Locate the cell with the specified text and output its (x, y) center coordinate. 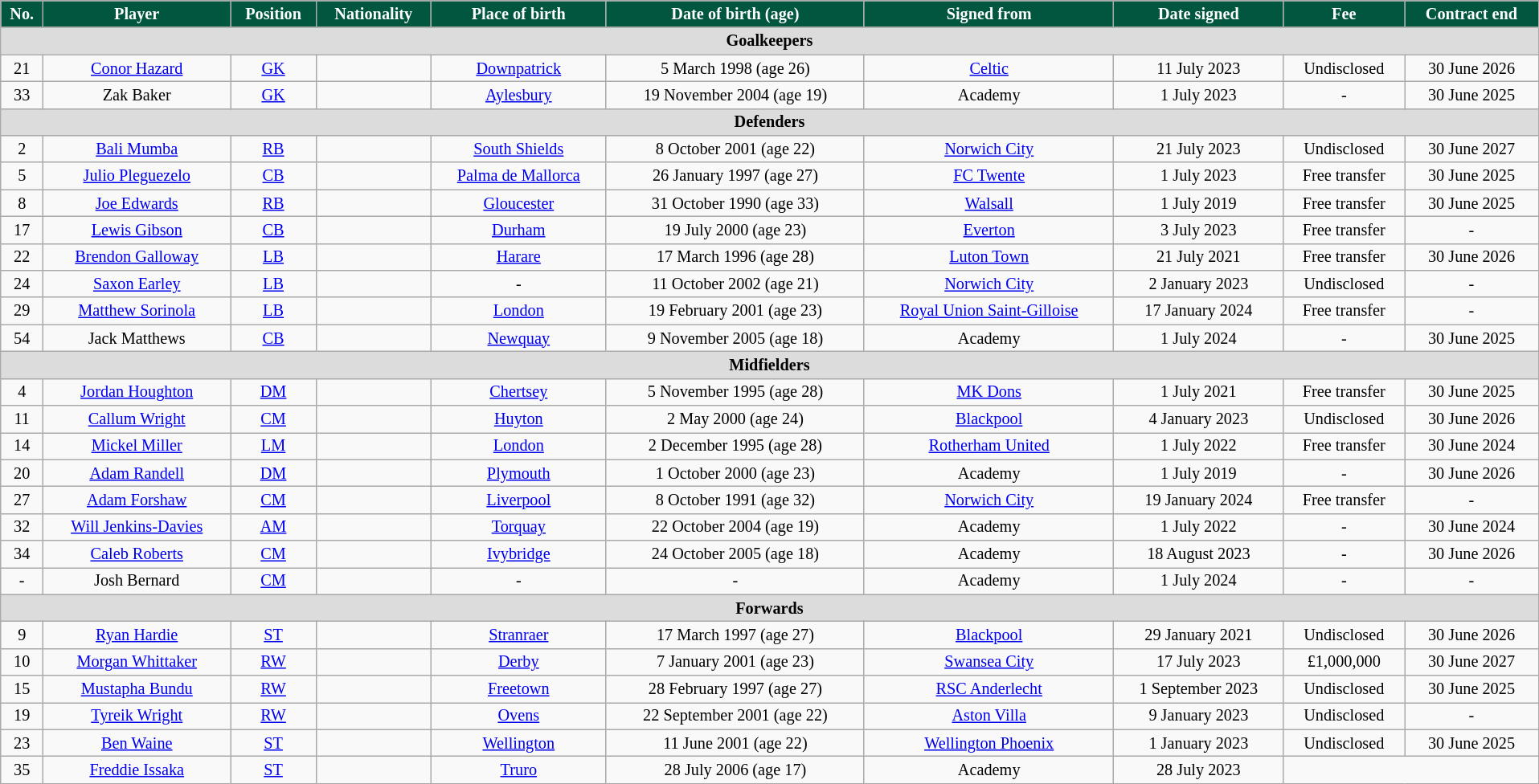
24 October 2005 (age 18) (735, 553)
Freetown (518, 688)
8 October 2001 (age 22) (735, 149)
14 (23, 446)
Midfielders (770, 365)
4 January 2023 (1199, 419)
33 (23, 95)
28 July 2023 (1199, 770)
Chertsey (518, 392)
Wellington Phoenix (988, 743)
1 January 2023 (1199, 743)
Huyton (518, 419)
Place of birth (518, 14)
Josh Bernard (137, 581)
Freddie Issaka (137, 770)
23 (23, 743)
28 February 1997 (age 27) (735, 688)
Date of birth (age) (735, 14)
27 (23, 500)
South Shields (518, 149)
Torquay (518, 527)
24 (23, 284)
Celtic (988, 67)
MK Dons (988, 392)
28 July 2006 (age 17) (735, 770)
Jack Matthews (137, 338)
34 (23, 553)
Mustapha Bundu (137, 688)
11 June 2001 (age 22) (735, 743)
22 (23, 257)
9 January 2023 (1199, 716)
Newquay (518, 338)
Truro (518, 770)
32 (23, 527)
Fee (1344, 14)
20 (23, 473)
26 January 1997 (age 27) (735, 176)
3 July 2023 (1199, 230)
8 October 1991 (age 32) (735, 500)
5 March 1998 (age 26) (735, 67)
5 November 1995 (age 28) (735, 392)
5 (23, 176)
8 (23, 203)
Rotherham United (988, 446)
Defenders (770, 122)
FC Twente (988, 176)
19 (23, 716)
Aylesbury (518, 95)
Will Jenkins-Davies (137, 527)
Derby (518, 662)
Julio Pleguezelo (137, 176)
Conor Hazard (137, 67)
Downpatrick (518, 67)
17 July 2023 (1199, 662)
Aston Villa (988, 716)
Zak Baker (137, 95)
17 March 1997 (age 27) (735, 635)
19 November 2004 (age 19) (735, 95)
Joe Edwards (137, 203)
Adam Randell (137, 473)
Callum Wright (137, 419)
Ryan Hardie (137, 635)
No. (23, 14)
Gloucester (518, 203)
19 January 2024 (1199, 500)
2 May 2000 (age 24) (735, 419)
Tyreik Wright (137, 716)
£1,000,000 (1344, 662)
Lewis Gibson (137, 230)
31 October 1990 (age 33) (735, 203)
Wellington (518, 743)
9 (23, 635)
Contract end (1471, 14)
15 (23, 688)
22 October 2004 (age 19) (735, 527)
17 (23, 230)
29 January 2021 (1199, 635)
Palma de Mallorca (518, 176)
Mickel Miller (137, 446)
Morgan Whittaker (137, 662)
11 July 2023 (1199, 67)
Swansea City (988, 662)
19 July 2000 (age 23) (735, 230)
2 December 1995 (age 28) (735, 446)
11 October 2002 (age 21) (735, 284)
LM (273, 446)
1 September 2023 (1199, 688)
Brendon Galloway (137, 257)
21 (23, 67)
54 (23, 338)
Adam Forshaw (137, 500)
7 January 2001 (age 23) (735, 662)
Plymouth (518, 473)
Bali Mumba (137, 149)
Jordan Houghton (137, 392)
Player (137, 14)
11 (23, 419)
Position (273, 14)
9 November 2005 (age 18) (735, 338)
Harare (518, 257)
Luton Town (988, 257)
Date signed (1199, 14)
Ben Waine (137, 743)
Stranraer (518, 635)
19 February 2001 (age 23) (735, 311)
Royal Union Saint-Gilloise (988, 311)
Nationality (373, 14)
21 July 2021 (1199, 257)
1 October 2000 (age 23) (735, 473)
22 September 2001 (age 22) (735, 716)
18 August 2023 (1199, 553)
Walsall (988, 203)
RSC Anderlecht (988, 688)
Saxon Earley (137, 284)
17 March 1996 (age 28) (735, 257)
Everton (988, 230)
Ovens (518, 716)
4 (23, 392)
29 (23, 311)
Signed from (988, 14)
35 (23, 770)
Durham (518, 230)
1 July 2021 (1199, 392)
10 (23, 662)
2 January 2023 (1199, 284)
Liverpool (518, 500)
Caleb Roberts (137, 553)
17 January 2024 (1199, 311)
Matthew Sorinola (137, 311)
Goalkeepers (770, 41)
Forwards (770, 608)
AM (273, 527)
21 July 2023 (1199, 149)
Ivybridge (518, 553)
2 (23, 149)
